Locate the cell with the specified text and output its (X, Y) center coordinate. 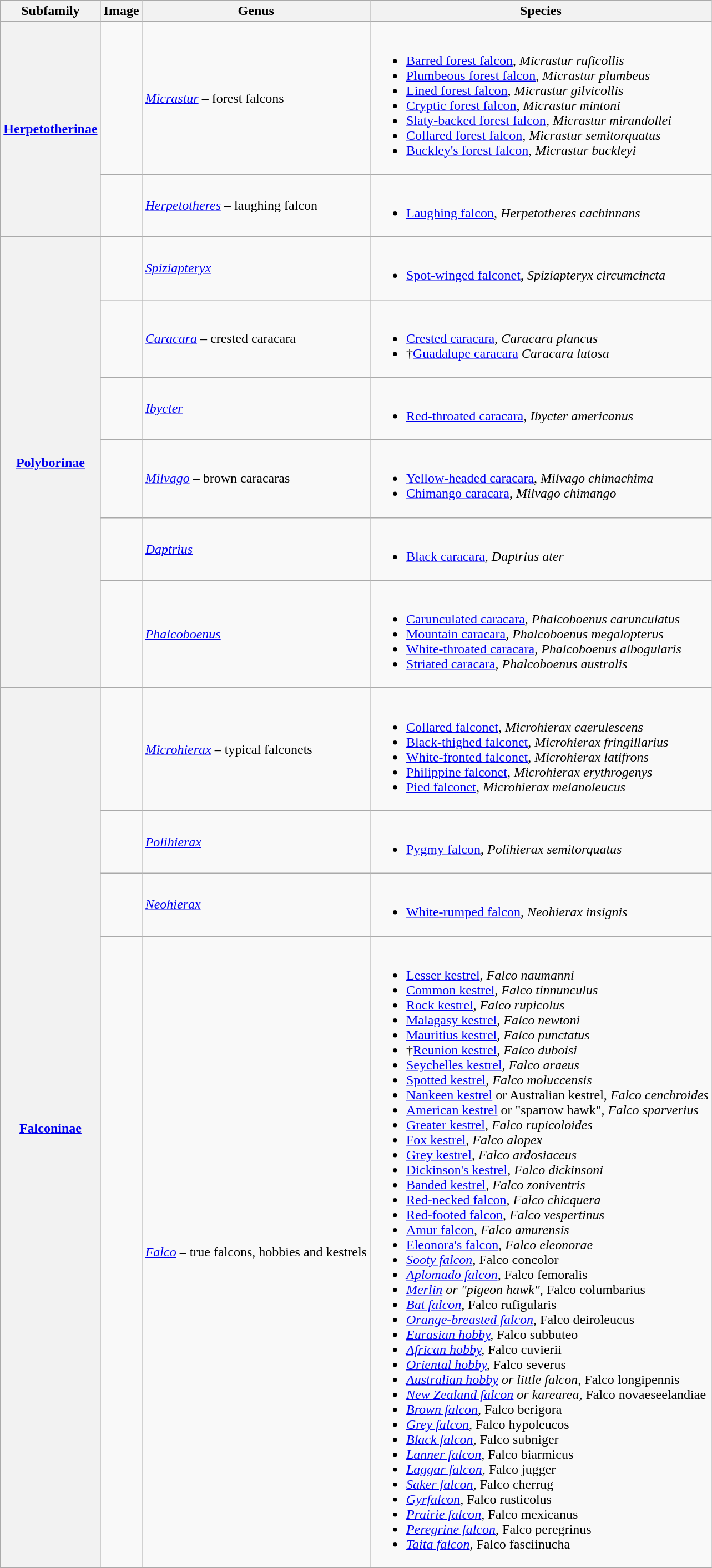
Daptrius (256, 549)
Ibycter (256, 408)
Microhierax – typical falconets (256, 749)
Polihierax (256, 842)
Genus (256, 11)
Falconinae (51, 1128)
Micrastur – forest falcons (256, 98)
Spiziapteryx (256, 268)
Herpetotheres – laughing falcon (256, 205)
Subfamily (51, 11)
Herpetotherinae (51, 129)
Caracara – crested caracara (256, 338)
Phalcoboenus (256, 634)
Falco – true falcons, hobbies and kestrels (256, 1252)
Species (541, 11)
Crested caracara, Caracara plancus†Guadalupe caracara Caracara lutosa (541, 338)
Pygmy falcon, Polihierax semitorquatus (541, 842)
Black caracara, Daptrius ater (541, 549)
Milvago – brown caracaras (256, 479)
Laughing falcon, Herpetotheres cachinnans (541, 205)
Polyborinae (51, 463)
Spot-winged falconet, Spiziapteryx circumcincta (541, 268)
Red-throated caracara, Ibycter americanus (541, 408)
Yellow-headed caracara, Milvago chimachimaChimango caracara, Milvago chimango (541, 479)
Neohierax (256, 904)
White-rumped falcon, Neohierax insignis (541, 904)
Image (121, 11)
